Return [x, y] of the center of cell containing provided text 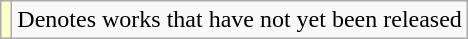
Denotes works that have not yet been released [240, 20]
